Determine the (X, Y) coordinate at the center of the cell enclosing the given text.  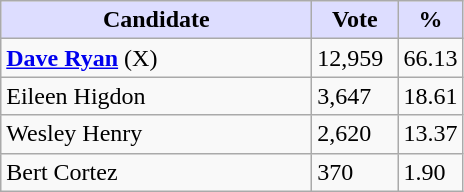
3,647 (355, 96)
Eileen Higdon (156, 96)
Wesley Henry (156, 134)
Dave Ryan (X) (156, 58)
13.37 (430, 134)
18.61 (430, 96)
Vote (355, 20)
% (430, 20)
1.90 (430, 172)
12,959 (355, 58)
Bert Cortez (156, 172)
Candidate (156, 20)
370 (355, 172)
2,620 (355, 134)
66.13 (430, 58)
